Determine the [X, Y] coordinate at the center of the cell enclosing the given text.  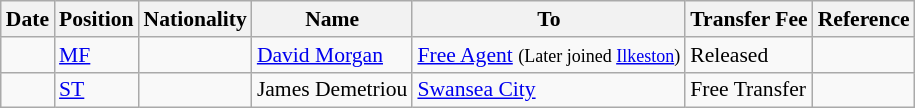
To [548, 19]
Nationality [196, 19]
Free Agent (Later joined Ilkeston) [548, 55]
James Demetriou [332, 90]
Reference [864, 19]
Position [96, 19]
Date [28, 19]
MF [96, 55]
Released [748, 55]
Name [332, 19]
Free Transfer [748, 90]
Transfer Fee [748, 19]
Swansea City [548, 90]
David Morgan [332, 55]
ST [96, 90]
